Output the (X, Y) coordinate of the center of the cell containing the given text.  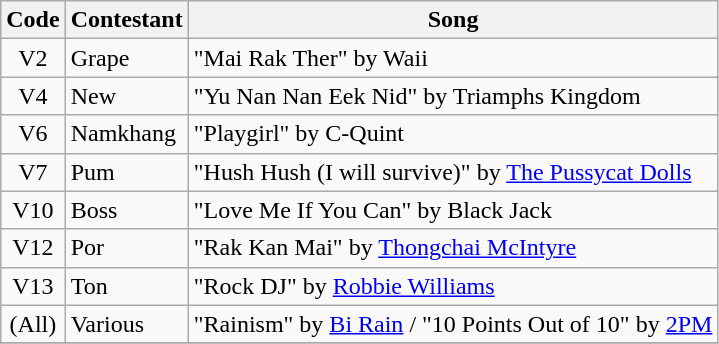
(All) (33, 324)
V7 (33, 172)
"Hush Hush (I will survive)" by The Pussycat Dolls (453, 172)
"Mai Rak Ther" by Waii (453, 58)
V2 (33, 58)
Song (453, 20)
Pum (126, 172)
V6 (33, 134)
V10 (33, 210)
Ton (126, 286)
Por (126, 248)
V12 (33, 248)
V13 (33, 286)
"Rock DJ" by Robbie Williams (453, 286)
"Love Me If You Can" by Black Jack (453, 210)
Grape (126, 58)
Boss (126, 210)
V4 (33, 96)
"Rainism" by Bi Rain / "10 Points Out of 10" by 2PM (453, 324)
New (126, 96)
Contestant (126, 20)
"Yu Nan Nan Eek Nid" by Triamphs Kingdom (453, 96)
Various (126, 324)
Code (33, 20)
"Rak Kan Mai" by Thongchai McIntyre (453, 248)
Namkhang (126, 134)
"Playgirl" by C-Quint (453, 134)
